Search for the cell housing the specified text and yield its (X, Y) center coordinate. 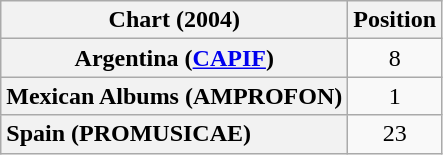
Argentina (CAPIF) (174, 58)
Mexican Albums (AMPROFON) (174, 96)
8 (395, 58)
Chart (2004) (174, 20)
23 (395, 134)
Spain (PROMUSICAE) (174, 134)
Position (395, 20)
1 (395, 96)
